Determine the (x, y) coordinate at the center of the cell enclosing the given text.  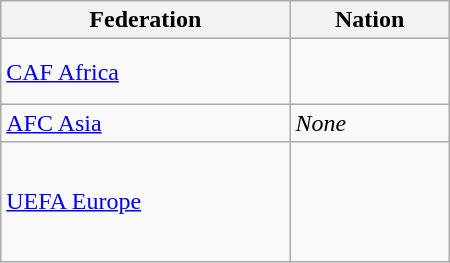
UEFA Europe (146, 202)
AFC Asia (146, 123)
Federation (146, 20)
None (370, 123)
Nation (370, 20)
CAF Africa (146, 72)
